For the text-containing cell, return its midpoint in (x, y) coordinate format. 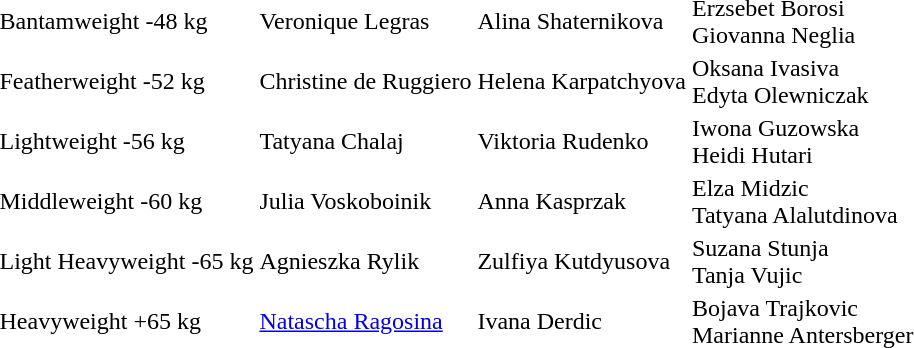
Iwona Guzowska Heidi Hutari (802, 142)
Tatyana Chalaj (366, 142)
Agnieszka Rylik (366, 262)
Christine de Ruggiero (366, 82)
Suzana Stunja Tanja Vujic (802, 262)
Viktoria Rudenko (582, 142)
Elza Midzic Tatyana Alalutdinova (802, 202)
Helena Karpatchyova (582, 82)
Julia Voskoboinik (366, 202)
Anna Kasprzak (582, 202)
Oksana Ivasiva Edyta Olewniczak (802, 82)
Zulfiya Kutdyusova (582, 262)
